Provide the [X, Y] coordinate of the cell's center where the given text is located.  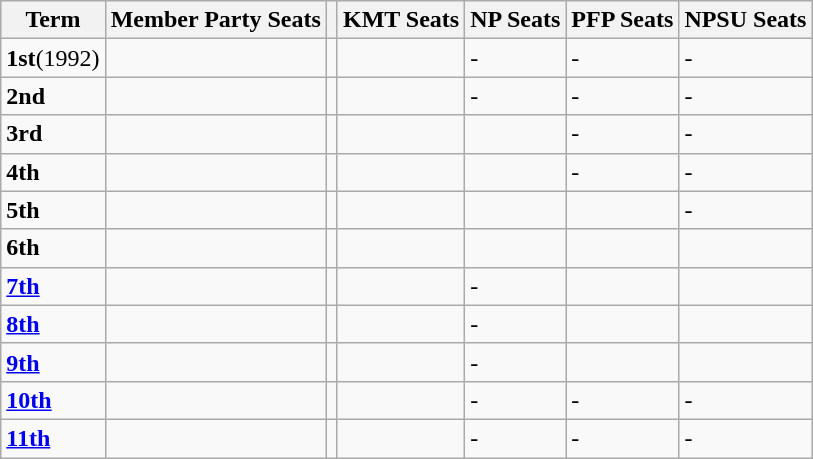
Member Party Seats [216, 20]
KMT Seats [400, 20]
Term [53, 20]
5th [53, 210]
1st(1992) [53, 58]
9th [53, 362]
3rd [53, 134]
PFP Seats [622, 20]
8th [53, 324]
2nd [53, 96]
4th [53, 172]
NP Seats [516, 20]
11th [53, 438]
7th [53, 286]
NPSU Seats [746, 20]
6th [53, 248]
10th [53, 400]
